Identify which cell holds the provided text, then report its [X, Y] central coordinate. 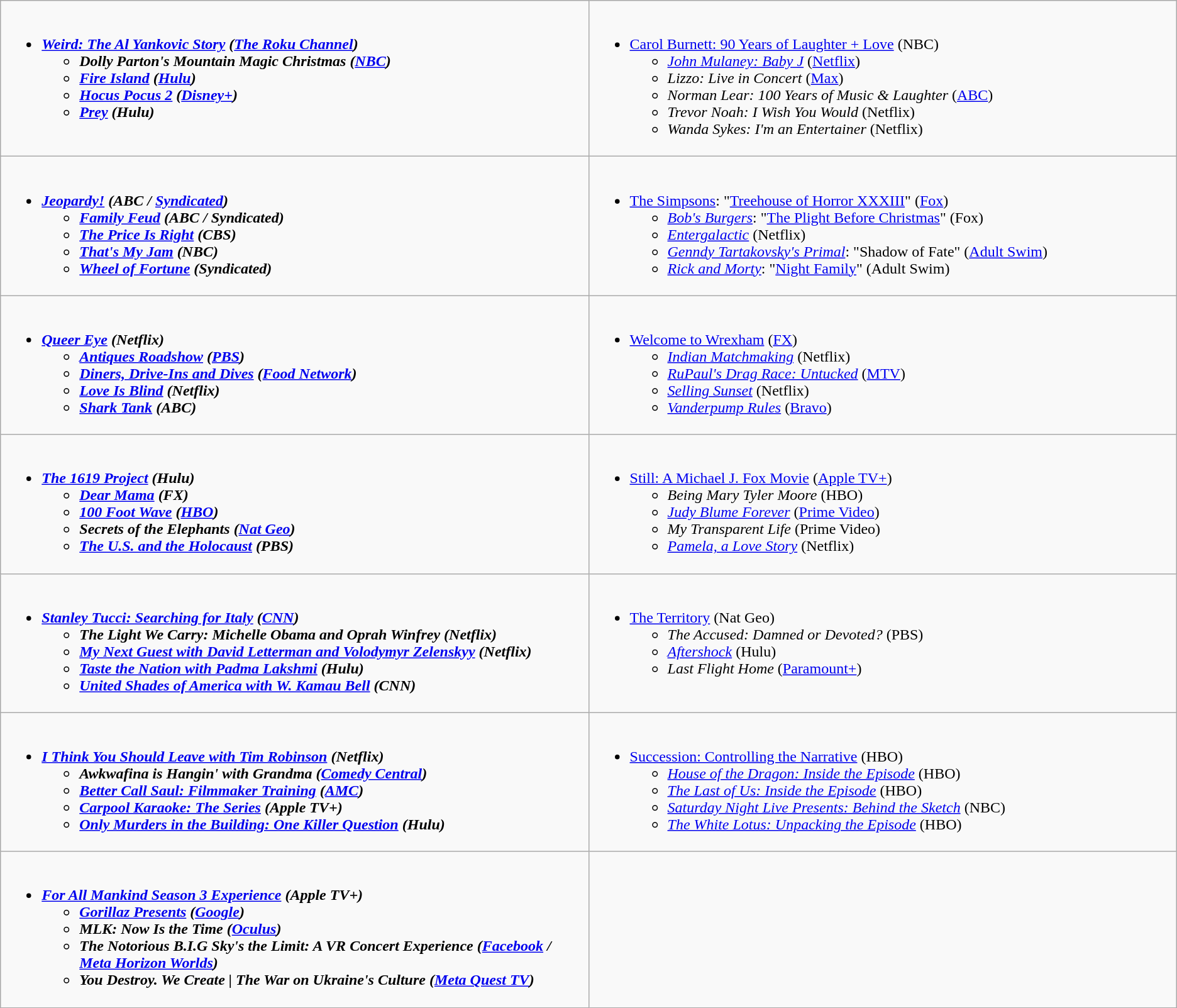
The Territory (Nat Geo)The Accused: Damned or Devoted? (PBS)Aftershock (Hulu)Last Flight Home (Paramount+) [883, 643]
The 1619 Project (Hulu)Dear Mama (FX)100 Foot Wave (HBO)Secrets of the Elephants (Nat Geo)The U.S. and the Holocaust (PBS) [294, 504]
Weird: The Al Yankovic Story (The Roku Channel)Dolly Parton's Mountain Magic Christmas (NBC)Fire Island (Hulu)Hocus Pocus 2 (Disney+)Prey (Hulu) [294, 79]
Welcome to Wrexham (FX)Indian Matchmaking (Netflix)RuPaul's Drag Race: Untucked (MTV)Selling Sunset (Netflix)Vanderpump Rules (Bravo) [883, 365]
Queer Eye (Netflix)Antiques Roadshow (PBS)Diners, Drive-Ins and Dives (Food Network)Love Is Blind (Netflix)Shark Tank (ABC) [294, 365]
Jeopardy! (ABC / Syndicated)Family Feud (ABC / Syndicated)The Price Is Right (CBS)That's My Jam (NBC)Wheel of Fortune (Syndicated) [294, 226]
